Find where the given text appears and provide that cell's center as [X, Y] coordinate. 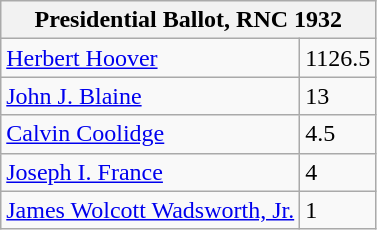
Joseph I. France [150, 172]
Calvin Coolidge [150, 134]
13 [338, 96]
1 [338, 210]
4 [338, 172]
John J. Blaine [150, 96]
4.5 [338, 134]
Presidential Ballot, RNC 1932 [188, 20]
Herbert Hoover [150, 58]
1126.5 [338, 58]
James Wolcott Wadsworth, Jr. [150, 210]
